Search for the cell housing the specified text and yield its [X, Y] center coordinate. 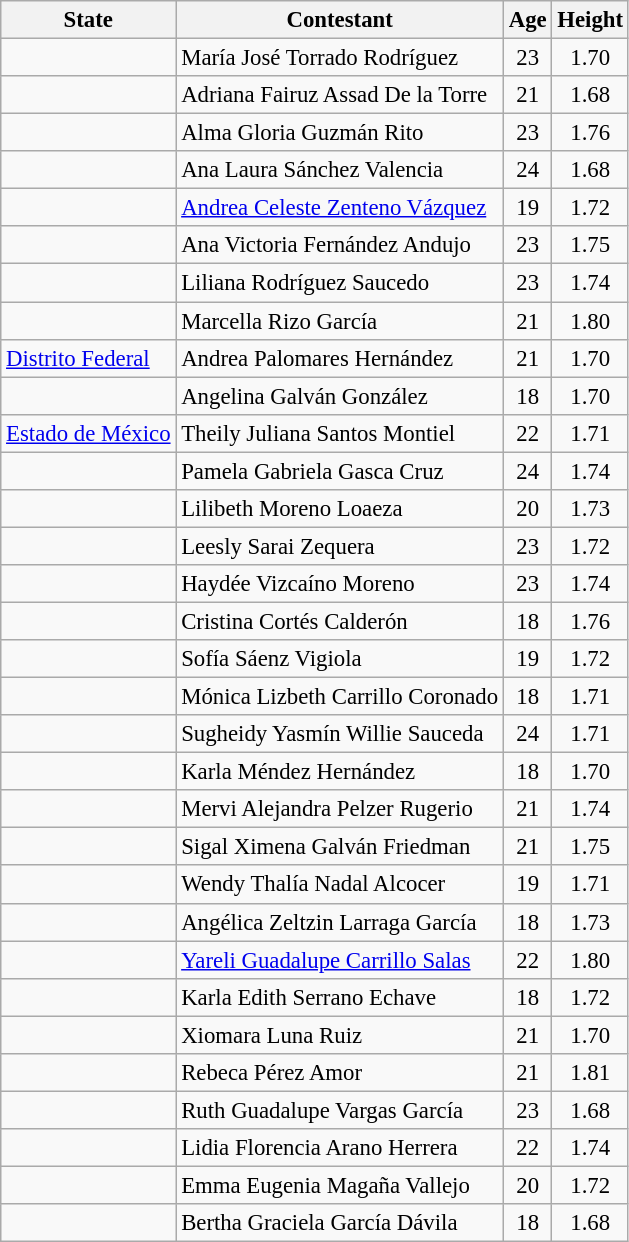
Marcella Rizo García [340, 321]
Mervi Alejandra Pelzer Rugerio [340, 809]
Xiomara Luna Ruiz [340, 1035]
State [88, 20]
Wendy Thalía Nadal Alcocer [340, 885]
Andrea Palomares Hernández [340, 358]
Emma Eugenia Magaña Vallejo [340, 1185]
Ruth Guadalupe Vargas García [340, 1110]
1.81 [590, 1073]
Angelina Galván González [340, 396]
Karla Méndez Hernández [340, 772]
Height [590, 20]
Ana Laura Sánchez Valencia [340, 170]
María José Torrado Rodríguez [340, 58]
Bertha Graciela García Dávila [340, 1223]
Distrito Federal [88, 358]
Mónica Lizbeth Carrillo Coronado [340, 697]
Pamela Gabriela Gasca Cruz [340, 471]
Sofía Sáenz Vigiola [340, 659]
Liliana Rodríguez Saucedo [340, 283]
Contestant [340, 20]
Yareli Guadalupe Carrillo Salas [340, 960]
Age [528, 20]
Haydée Vizcaíno Moreno [340, 584]
Lidia Florencia Arano Herrera [340, 1148]
Estado de México [88, 433]
Leesly Sarai Zequera [340, 546]
Karla Edith Serrano Echave [340, 997]
Rebeca Pérez Amor [340, 1073]
Cristina Cortés Calderón [340, 621]
Andrea Celeste Zenteno Vázquez [340, 208]
Ana Victoria Fernández Andujo [340, 245]
Lilibeth Moreno Loaeza [340, 509]
Sigal Ximena Galván Friedman [340, 847]
Sugheidy Yasmín Willie Sauceda [340, 734]
Alma Gloria Guzmán Rito [340, 133]
Theily Juliana Santos Montiel [340, 433]
Angélica Zeltzin Larraga García [340, 922]
Adriana Fairuz Assad De la Torre [340, 95]
